Capture the cell that displays the provided text and extract its [X, Y] central coordinate. 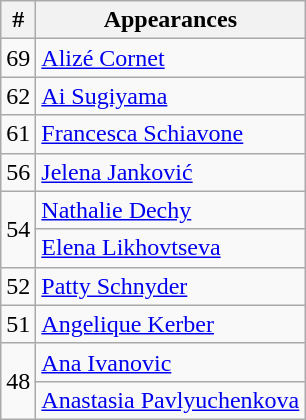
56 [18, 172]
Alizé Cornet [170, 58]
54 [18, 229]
Appearances [170, 20]
52 [18, 286]
69 [18, 58]
Nathalie Dechy [170, 210]
Ana Ivanovic [170, 362]
Angelique Kerber [170, 324]
Patty Schnyder [170, 286]
48 [18, 381]
51 [18, 324]
Anastasia Pavlyuchenkova [170, 400]
61 [18, 134]
62 [18, 96]
# [18, 20]
Ai Sugiyama [170, 96]
Elena Likhovtseva [170, 248]
Francesca Schiavone [170, 134]
Jelena Janković [170, 172]
